Extract the (X, Y) coordinate from the center of the cell holding the provided text.  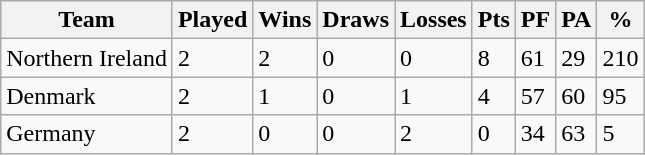
Played (212, 20)
PF (535, 20)
Wins (285, 20)
PA (576, 20)
61 (535, 58)
% (620, 20)
5 (620, 134)
Denmark (87, 96)
63 (576, 134)
57 (535, 96)
Draws (356, 20)
34 (535, 134)
8 (494, 58)
Northern Ireland (87, 58)
60 (576, 96)
210 (620, 58)
Losses (433, 20)
29 (576, 58)
4 (494, 96)
Germany (87, 134)
95 (620, 96)
Team (87, 20)
Pts (494, 20)
